Return the [X, Y] coordinate for the center point of the cell that contains the specified text.  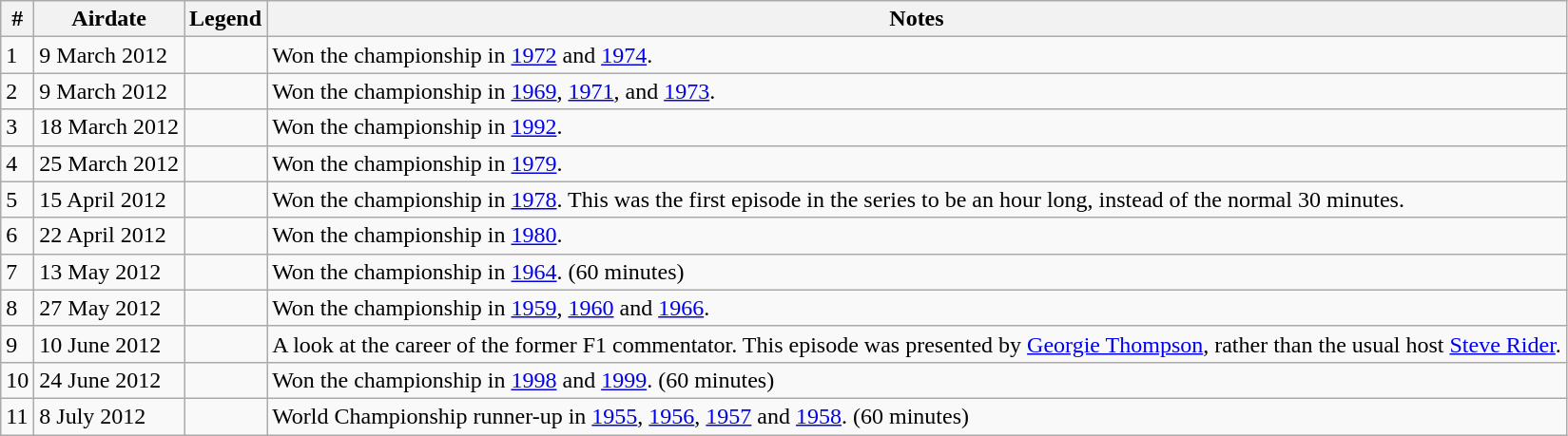
Won the championship in 1964. (60 minutes) [917, 272]
18 March 2012 [109, 127]
Won the championship in 1959, 1960 and 1966. [917, 308]
15 April 2012 [109, 199]
Airdate [109, 19]
24 June 2012 [109, 380]
10 [17, 380]
27 May 2012 [109, 308]
Won the championship in 1972 and 1974. [917, 55]
22 April 2012 [109, 236]
25 March 2012 [109, 163]
Legend [226, 19]
Won the championship in 1992. [917, 127]
3 [17, 127]
6 [17, 236]
11 [17, 416]
2 [17, 91]
Won the championship in 1969, 1971, and 1973. [917, 91]
Notes [917, 19]
10 June 2012 [109, 344]
1 [17, 55]
World Championship runner-up in 1955, 1956, 1957 and 1958. (60 minutes) [917, 416]
A look at the career of the former F1 commentator. This episode was presented by Georgie Thompson, rather than the usual host Steve Rider. [917, 344]
8 July 2012 [109, 416]
8 [17, 308]
5 [17, 199]
7 [17, 272]
Won the championship in 1978. This was the first episode in the series to be an hour long, instead of the normal 30 minutes. [917, 199]
# [17, 19]
9 [17, 344]
Won the championship in 1998 and 1999. (60 minutes) [917, 380]
Won the championship in 1979. [917, 163]
13 May 2012 [109, 272]
Won the championship in 1980. [917, 236]
4 [17, 163]
